Return (X, Y) of the center of cell containing provided text 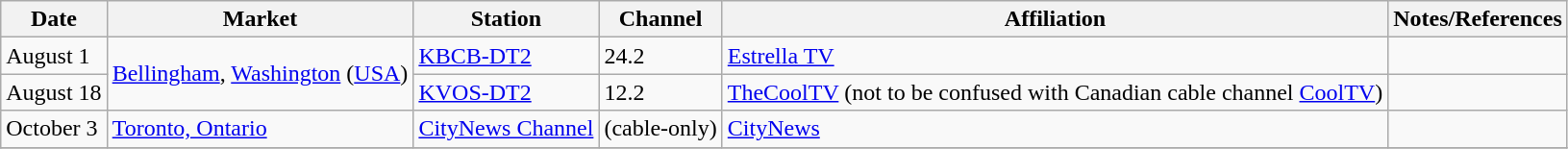
Affiliation (1055, 19)
KBCB-DT2 (506, 56)
CityNews Channel (506, 129)
12.2 (660, 92)
Channel (660, 19)
Notes/References (1479, 19)
(cable-only) (660, 129)
TheCoolTV (not to be confused with Canadian cable channel CoolTV) (1055, 92)
Estrella TV (1055, 56)
Toronto, Ontario (260, 129)
October 3 (54, 129)
Station (506, 19)
24.2 (660, 56)
KVOS-DT2 (506, 92)
CityNews (1055, 129)
Date (54, 19)
Bellingham, Washington (USA) (260, 74)
August 18 (54, 92)
Market (260, 19)
August 1 (54, 56)
